Scan for the cell matching the given text and deliver its (X, Y) coordinate at center. 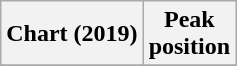
Peakposition (189, 34)
Chart (2019) (72, 34)
